Return the [x, y] coordinate for the center point of the cell that contains the specified text.  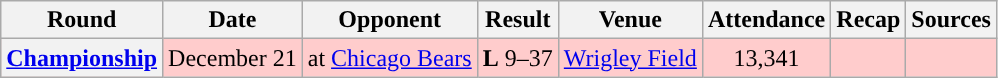
December 21 [233, 58]
13,341 [766, 58]
L 9–37 [518, 58]
Round [82, 20]
Sources [952, 20]
Venue [630, 20]
Attendance [766, 20]
Wrigley Field [630, 58]
Recap [868, 20]
Championship [82, 58]
Opponent [390, 20]
at Chicago Bears [390, 58]
Date [233, 20]
Result [518, 20]
